For the text-containing cell, return its midpoint in (X, Y) coordinate format. 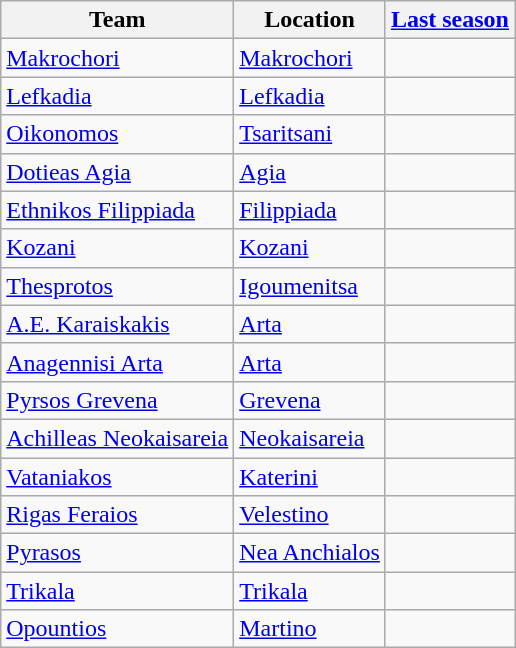
Neokaisareia (310, 438)
Last season (450, 20)
Pyrasos (118, 553)
Dotieas Agia (118, 172)
Martino (310, 629)
Katerini (310, 477)
Velestino (310, 515)
Opountios (118, 629)
Ethnikos Filippiada (118, 210)
Team (118, 20)
Igoumenitsa (310, 286)
Oikonomos (118, 134)
Nea Anchialos (310, 553)
Pyrsos Grevena (118, 400)
Rigas Feraios (118, 515)
Grevena (310, 400)
Agia (310, 172)
Thesprotos (118, 286)
Vataniakos (118, 477)
Filippiada (310, 210)
A.E. Karaiskakis (118, 324)
Achilleas Neokaisareia (118, 438)
Anagennisi Arta (118, 362)
Tsaritsani (310, 134)
Location (310, 20)
